Identify which cell holds the provided text, then report its (x, y) central coordinate. 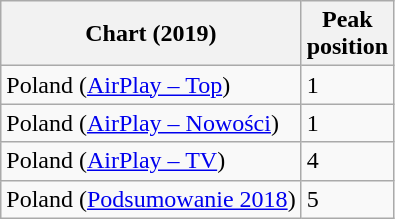
Chart (2019) (151, 34)
Poland (AirPlay – TV) (151, 161)
4 (347, 161)
Poland (AirPlay – Top) (151, 85)
Poland (Podsumowanie 2018) (151, 199)
5 (347, 199)
Poland (AirPlay – Nowości) (151, 123)
Peakposition (347, 34)
